For the text-containing cell, return its midpoint in [X, Y] coordinate format. 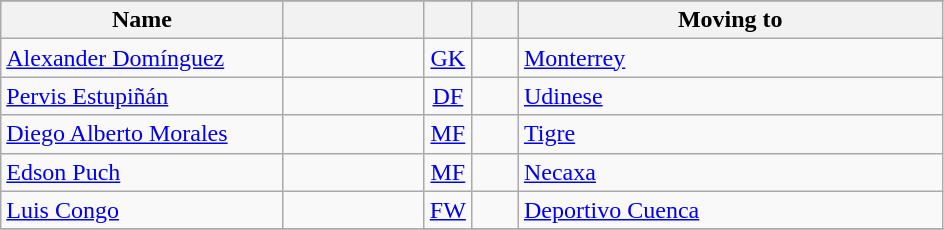
Udinese [730, 96]
Deportivo Cuenca [730, 210]
Tigre [730, 134]
Name [142, 20]
Necaxa [730, 172]
Luis Congo [142, 210]
Pervis Estupiñán [142, 96]
DF [448, 96]
GK [448, 58]
Edson Puch [142, 172]
Alexander Domínguez [142, 58]
Diego Alberto Morales [142, 134]
Moving to [730, 20]
FW [448, 210]
Monterrey [730, 58]
